Extract the (x, y) coordinate from the center of the cell holding the provided text.  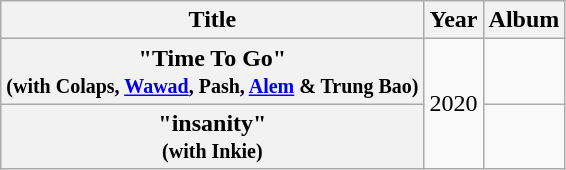
"insanity"(with Inkie) (212, 136)
Year (454, 20)
2020 (454, 104)
"Time To Go"(with Colaps, Wawad, Pash, Alem & Trung Bao) (212, 72)
Album (524, 20)
Title (212, 20)
